Scan for the cell matching the given text and deliver its (X, Y) coordinate at center. 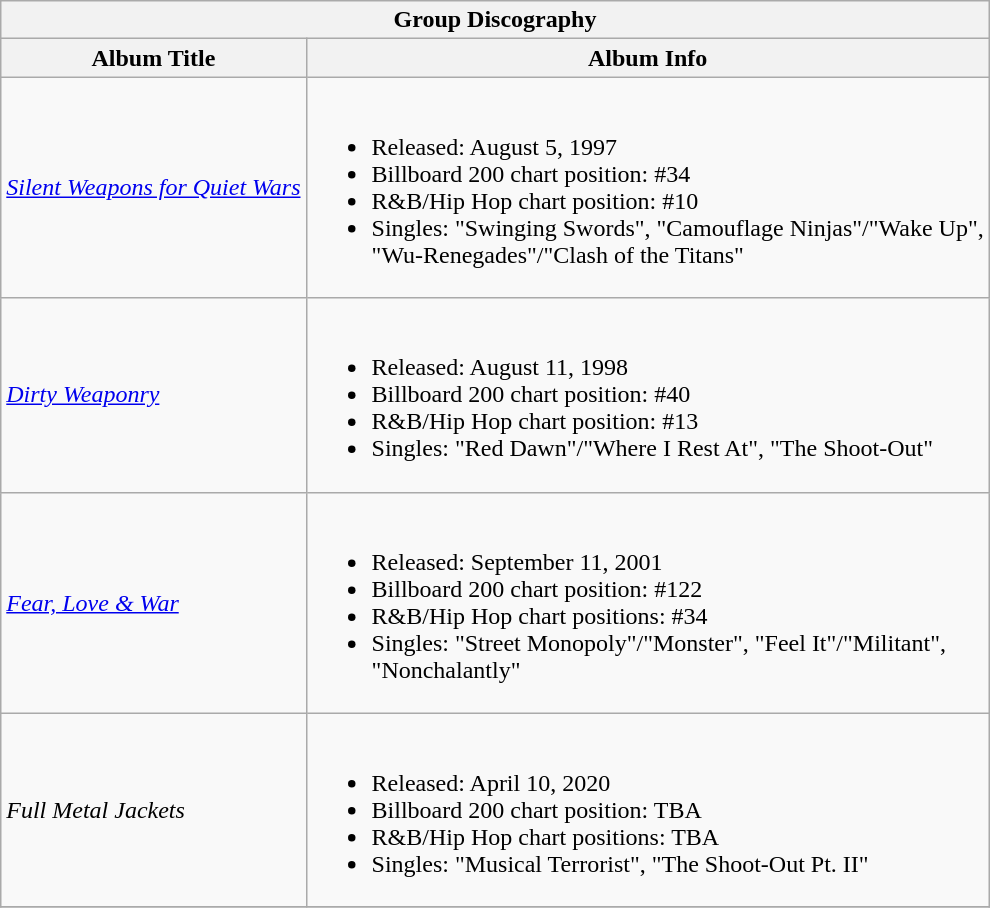
Silent Weapons for Quiet Wars (154, 188)
Album Title (154, 58)
Fear, Love & War (154, 602)
Dirty Weaponry (154, 395)
Released: August 11, 1998Billboard 200 chart position: #40R&B/Hip Hop chart position: #13Singles: "Red Dawn"/"Where I Rest At", "The Shoot-Out" (648, 395)
Album Info (648, 58)
Group Discography (495, 20)
Full Metal Jackets (154, 810)
Released: April 10, 2020Billboard 200 chart position: TBAR&B/Hip Hop chart positions: TBASingles: "Musical Terrorist", "The Shoot-Out Pt. II" (648, 810)
